Provide the (X, Y) coordinate of the cell's center where the given text is located.  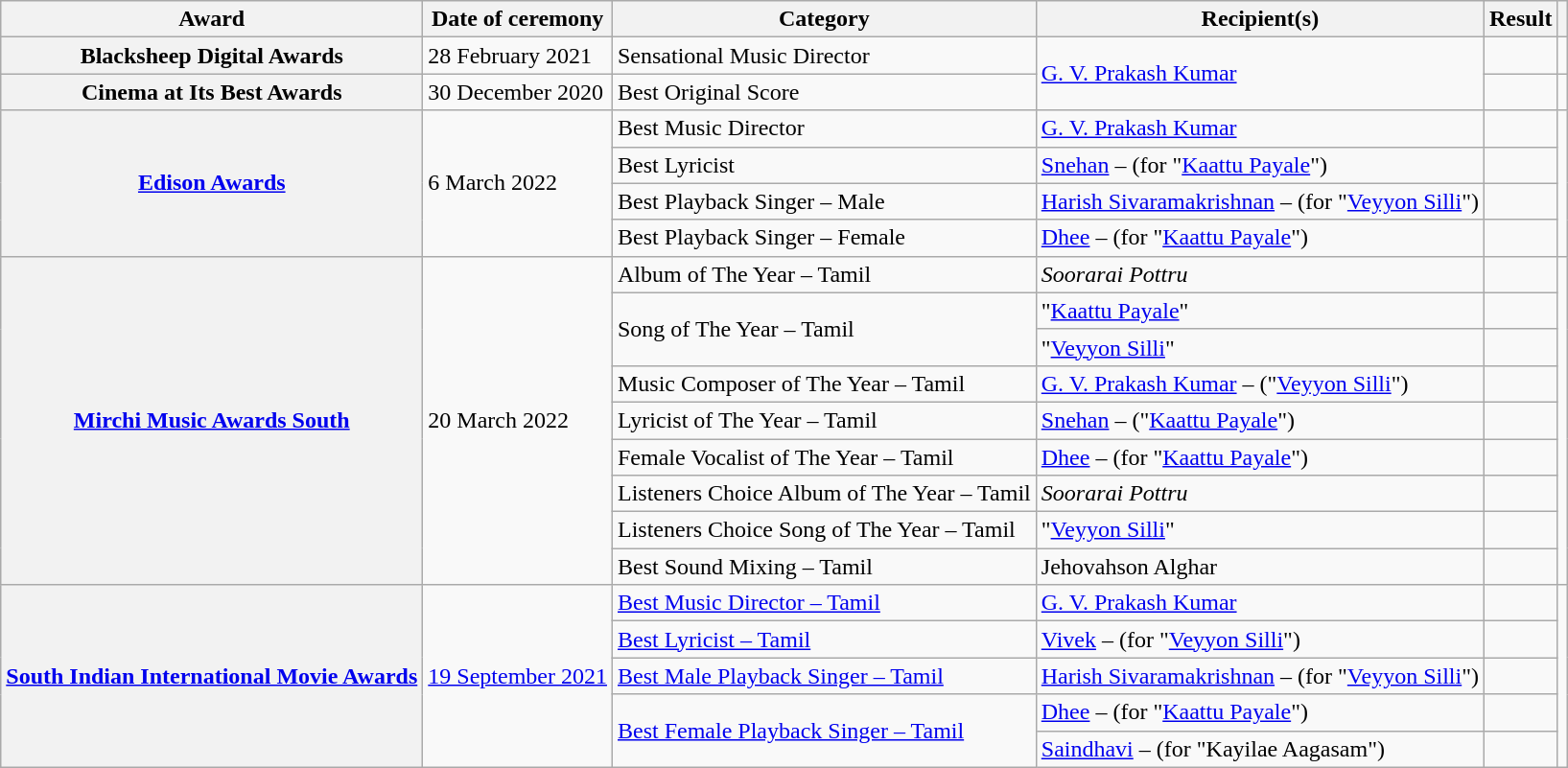
Snehan – ("Kaattu Payale") (1260, 420)
Recipient(s) (1260, 19)
Album of The Year – Tamil (824, 274)
Best Male Playback Singer – Tamil (824, 676)
Lyricist of The Year – Tamil (824, 420)
Blacksheep Digital Awards (212, 56)
G. V. Prakash Kumar – ("Veyyon Silli") (1260, 384)
Date of ceremony (518, 19)
Saindhavi – (for "Kayilae Aagasam") (1260, 749)
Vivek – (for "Veyyon Silli") (1260, 640)
19 September 2021 (518, 676)
Best Playback Singer – Male (824, 201)
Snehan – (for "Kaattu Payale") (1260, 165)
Best Original Score (824, 92)
Best Female Playback Singer – Tamil (824, 731)
"Kaattu Payale" (1260, 311)
South Indian International Movie Awards (212, 676)
Listeners Choice Song of The Year – Tamil (824, 530)
Music Composer of The Year – Tamil (824, 384)
Song of The Year – Tamil (824, 329)
30 December 2020 (518, 92)
Mirchi Music Awards South (212, 420)
Sensational Music Director (824, 56)
Award (212, 19)
Best Lyricist – Tamil (824, 640)
Cinema at Its Best Awards (212, 92)
20 March 2022 (518, 420)
Best Sound Mixing – Tamil (824, 567)
Female Vocalist of The Year – Tamil (824, 457)
Jehovahson Alghar (1260, 567)
Best Playback Singer – Female (824, 238)
Category (824, 19)
Listeners Choice Album of The Year – Tamil (824, 494)
28 February 2021 (518, 56)
Edison Awards (212, 183)
Result (1521, 19)
6 March 2022 (518, 183)
Best Lyricist (824, 165)
Best Music Director – Tamil (824, 603)
Best Music Director (824, 128)
